Return the (X, Y) coordinate for the center point of the cell that contains the specified text.  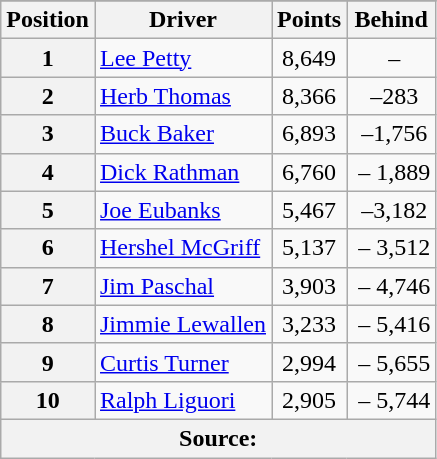
–3,182 (392, 210)
6,760 (310, 172)
5,137 (310, 248)
Joe Eubanks (182, 210)
Source: (218, 438)
– 5,416 (392, 324)
3 (48, 134)
Driver (182, 20)
– 5,655 (392, 362)
Position (48, 20)
3,903 (310, 286)
8,366 (310, 96)
Behind (392, 20)
4 (48, 172)
Ralph Liguori (182, 400)
8 (48, 324)
1 (48, 58)
–283 (392, 96)
10 (48, 400)
5 (48, 210)
– 5,744 (392, 400)
Points (310, 20)
–1,756 (392, 134)
Buck Baker (182, 134)
Jim Paschal (182, 286)
Curtis Turner (182, 362)
8,649 (310, 58)
– 4,746 (392, 286)
Lee Petty (182, 58)
Hershel McGriff (182, 248)
Dick Rathman (182, 172)
Jimmie Lewallen (182, 324)
2 (48, 96)
5,467 (310, 210)
2,994 (310, 362)
9 (48, 362)
– 3,512 (392, 248)
6,893 (310, 134)
– 1,889 (392, 172)
7 (48, 286)
6 (48, 248)
– (392, 58)
2,905 (310, 400)
Herb Thomas (182, 96)
3,233 (310, 324)
